Locate the cell with the specified text and output its (x, y) center coordinate. 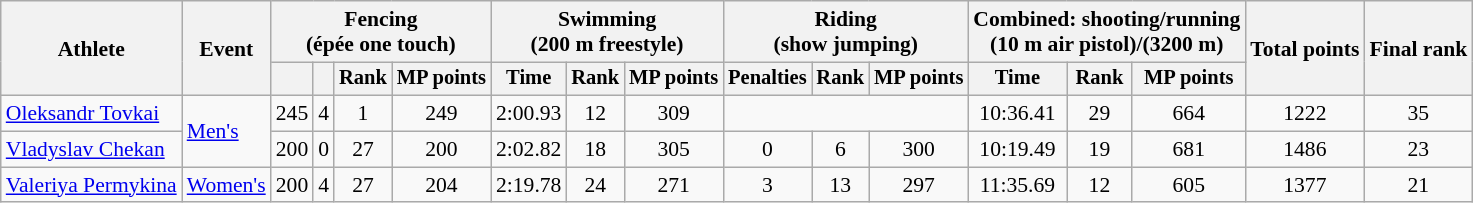
271 (674, 185)
Combined: shooting/running(10 m air pistol)/(3200 m) (1106, 32)
664 (1188, 114)
10:36.41 (1017, 114)
1222 (1304, 114)
6 (841, 150)
10:19.49 (1017, 150)
204 (442, 185)
18 (595, 150)
249 (442, 114)
305 (674, 150)
1 (363, 114)
Fencing(épée one touch) (381, 32)
605 (1188, 185)
Vladyslav Chekan (92, 150)
Riding(show jumping) (846, 32)
Oleksandr Tovkai (92, 114)
Penalties (767, 79)
1486 (1304, 150)
2:00.93 (528, 114)
3 (767, 185)
1377 (1304, 185)
19 (1100, 150)
29 (1100, 114)
21 (1418, 185)
2:02.82 (528, 150)
300 (918, 150)
Event (226, 48)
24 (595, 185)
Final rank (1418, 48)
35 (1418, 114)
Swimming(200 m freestyle) (607, 32)
297 (918, 185)
2:19.78 (528, 185)
Women's (226, 185)
309 (674, 114)
Total points (1304, 48)
681 (1188, 150)
Athlete (92, 48)
13 (841, 185)
23 (1418, 150)
11:35.69 (1017, 185)
Valeriya Permykina (92, 185)
245 (292, 114)
Men's (226, 132)
